Determine the [x, y] coordinate at the center of the cell enclosing the given text.  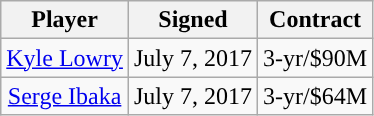
Serge Ibaka [65, 96]
Contract [316, 20]
Player [65, 20]
Kyle Lowry [65, 58]
3-yr/$64M [316, 96]
Signed [192, 20]
3-yr/$90M [316, 58]
